Output the (x, y) coordinate of the center of the cell containing the given text.  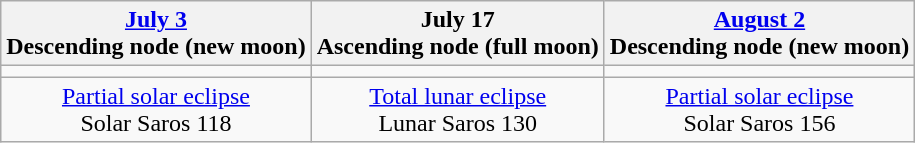
July 17Ascending node (full moon) (458, 34)
Total lunar eclipseLunar Saros 130 (458, 110)
Partial solar eclipseSolar Saros 156 (759, 110)
Partial solar eclipseSolar Saros 118 (156, 110)
August 2Descending node (new moon) (759, 34)
July 3Descending node (new moon) (156, 34)
